Provide the [X, Y] coordinate of the cell's center where the given text is located.  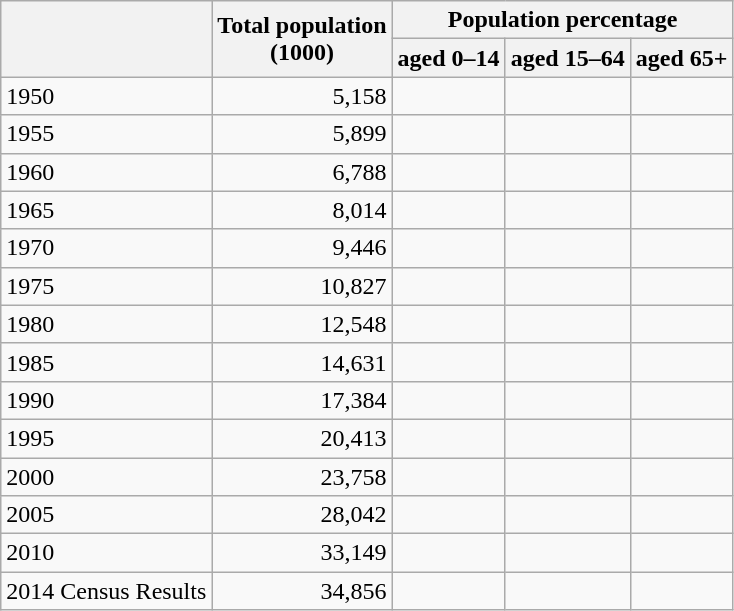
14,631 [302, 362]
Population percentage [562, 20]
12,548 [302, 324]
1970 [106, 248]
8,014 [302, 210]
Total population(1000) [302, 39]
aged 15–64 [568, 58]
1960 [106, 172]
2010 [106, 553]
28,042 [302, 515]
1965 [106, 210]
aged 65+ [682, 58]
1950 [106, 96]
17,384 [302, 400]
1990 [106, 400]
2005 [106, 515]
23,758 [302, 477]
10,827 [302, 286]
5,158 [302, 96]
9,446 [302, 248]
1995 [106, 438]
1955 [106, 134]
2000 [106, 477]
1975 [106, 286]
6,788 [302, 172]
2014 Census Results [106, 591]
aged 0–14 [448, 58]
34,856 [302, 591]
33,149 [302, 553]
1980 [106, 324]
5,899 [302, 134]
20,413 [302, 438]
1985 [106, 362]
